Detect which cell encompasses the target text, then output its (X, Y) center coordinate. 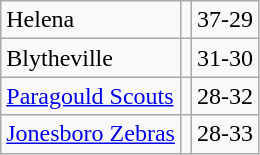
28-32 (226, 96)
Blytheville (91, 58)
Paragould Scouts (91, 96)
Helena (91, 20)
31-30 (226, 58)
37-29 (226, 20)
28-33 (226, 134)
Jonesboro Zebras (91, 134)
